Capture the cell that displays the provided text and extract its (X, Y) central coordinate. 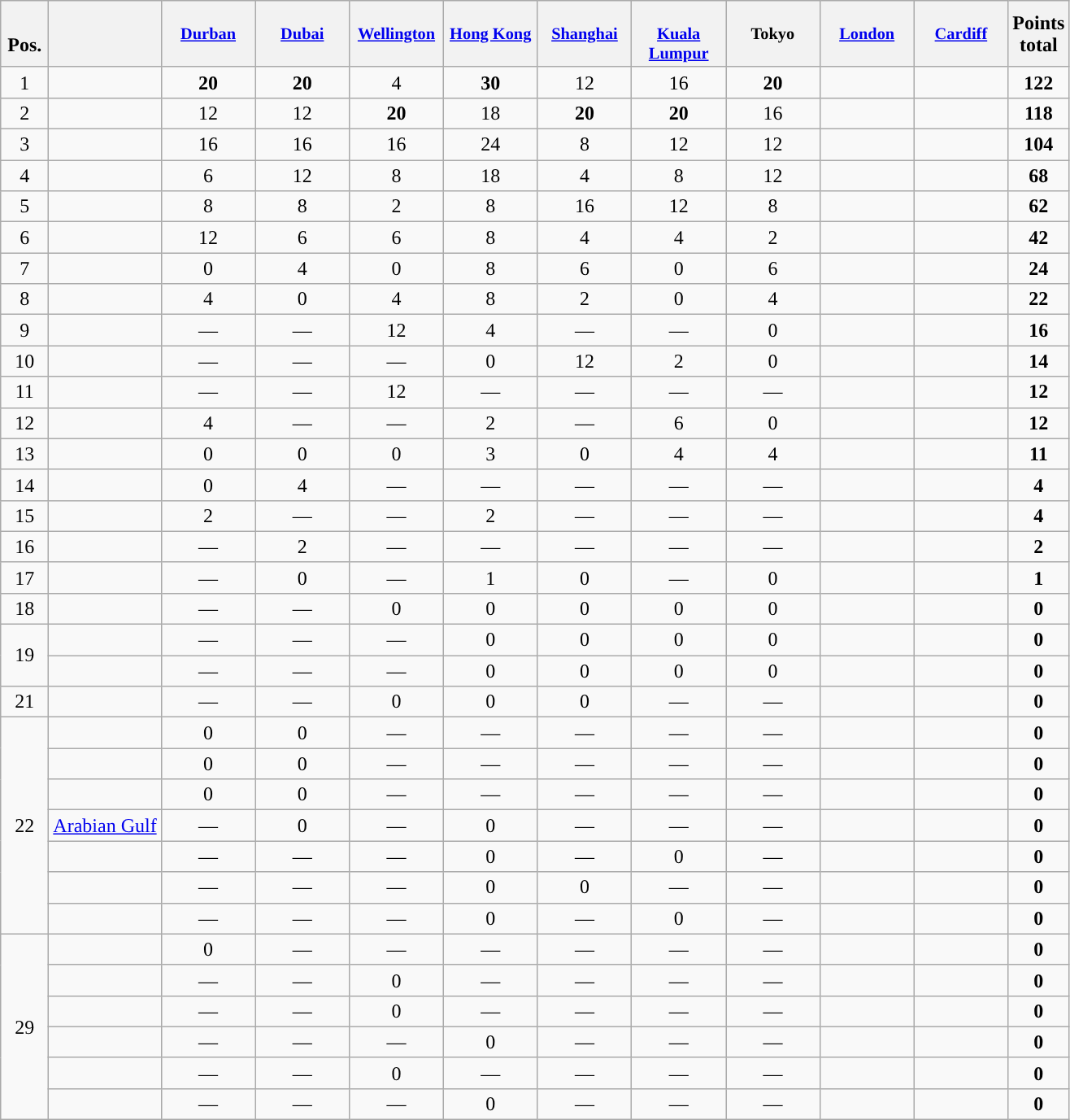
118 (1039, 113)
19 (24, 656)
29 (24, 1026)
17 (24, 577)
42 (1039, 238)
Tokyo (773, 34)
62 (1039, 207)
10 (24, 361)
Pointstotal (1039, 34)
7 (24, 268)
15 (24, 516)
Dubai (302, 34)
Shanghai (585, 34)
London (867, 34)
Kuala Lumpur (679, 34)
9 (24, 330)
Pos. (24, 34)
Cardiff (961, 34)
Hong Kong (490, 34)
13 (24, 454)
21 (24, 702)
30 (490, 82)
68 (1039, 176)
Wellington (397, 34)
Arabian Gulf (105, 826)
104 (1039, 145)
122 (1039, 82)
5 (24, 207)
Durban (208, 34)
